For the text-containing cell, return its midpoint in (x, y) coordinate format. 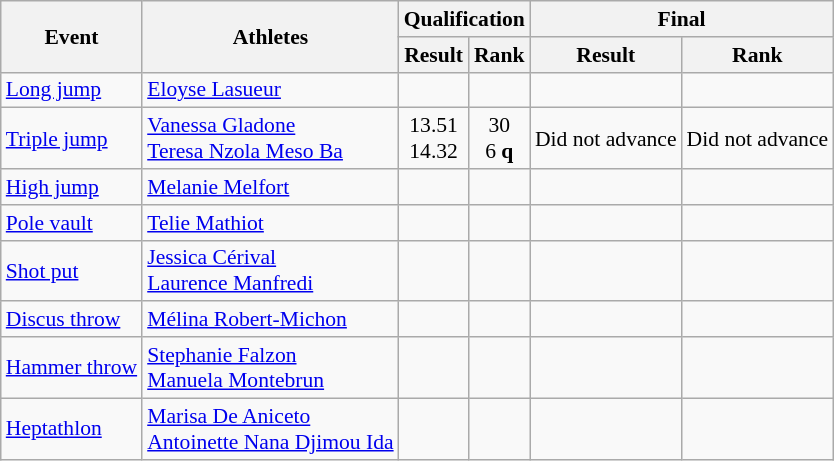
Stephanie FalzonManuela Montebrun (270, 368)
Shot put (72, 270)
Pole vault (72, 223)
Marisa De AnicetoAntoinette Nana Djimou Ida (270, 428)
High jump (72, 187)
Melanie Melfort (270, 187)
Jessica CérivalLaurence Manfredi (270, 270)
Telie Mathiot (270, 223)
Eloyse Lasueur (270, 90)
Hammer throw (72, 368)
Final (682, 19)
Discus throw (72, 320)
Long jump (72, 90)
306 q (500, 138)
Vanessa GladoneTeresa Nzola Meso Ba (270, 138)
Athletes (270, 36)
Triple jump (72, 138)
13.5114.32 (434, 138)
Event (72, 36)
Qualification (464, 19)
Heptathlon (72, 428)
Mélina Robert-Michon (270, 320)
